Identify which cell holds the provided text, then report its (X, Y) central coordinate. 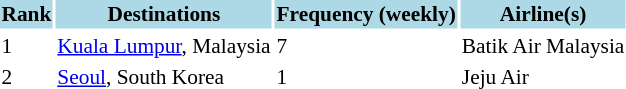
Rank (26, 14)
1 (26, 46)
7 (366, 46)
Kuala Lumpur, Malaysia (164, 46)
Frequency (weekly) (366, 14)
Batik Air Malaysia (542, 46)
Destinations (164, 14)
Airline(s) (542, 14)
